Find where the given text appears and provide that cell's center as (x, y) coordinate. 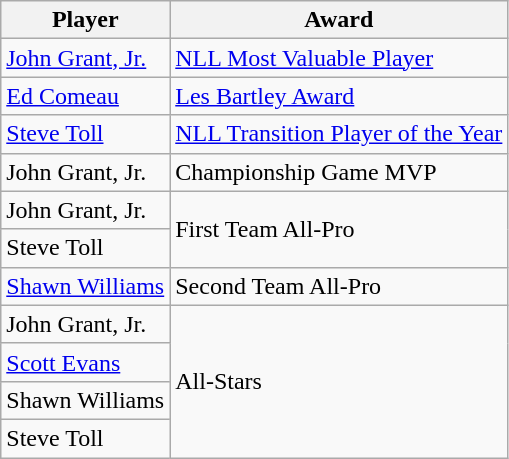
Ed Comeau (86, 96)
Player (86, 20)
All-Stars (339, 381)
NLL Transition Player of the Year (339, 134)
Award (339, 20)
Second Team All-Pro (339, 286)
First Team All-Pro (339, 229)
Championship Game MVP (339, 172)
Scott Evans (86, 362)
Les Bartley Award (339, 96)
NLL Most Valuable Player (339, 58)
